Return (X, Y) of the center of cell containing provided text 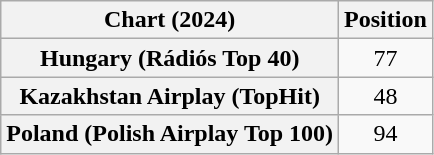
Hungary (Rádiós Top 40) (170, 58)
Position (386, 20)
77 (386, 58)
Poland (Polish Airplay Top 100) (170, 134)
94 (386, 134)
Kazakhstan Airplay (TopHit) (170, 96)
48 (386, 96)
Chart (2024) (170, 20)
